Capture the cell that displays the provided text and extract its (x, y) central coordinate. 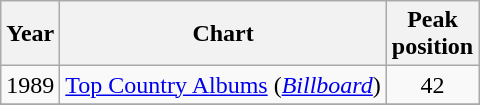
Top Country Albums (Billboard) (224, 85)
Year (30, 34)
Chart (224, 34)
Peakposition (432, 34)
1989 (30, 85)
42 (432, 85)
